From the cell containing the given text, extract its center point as (X, Y) coordinate. 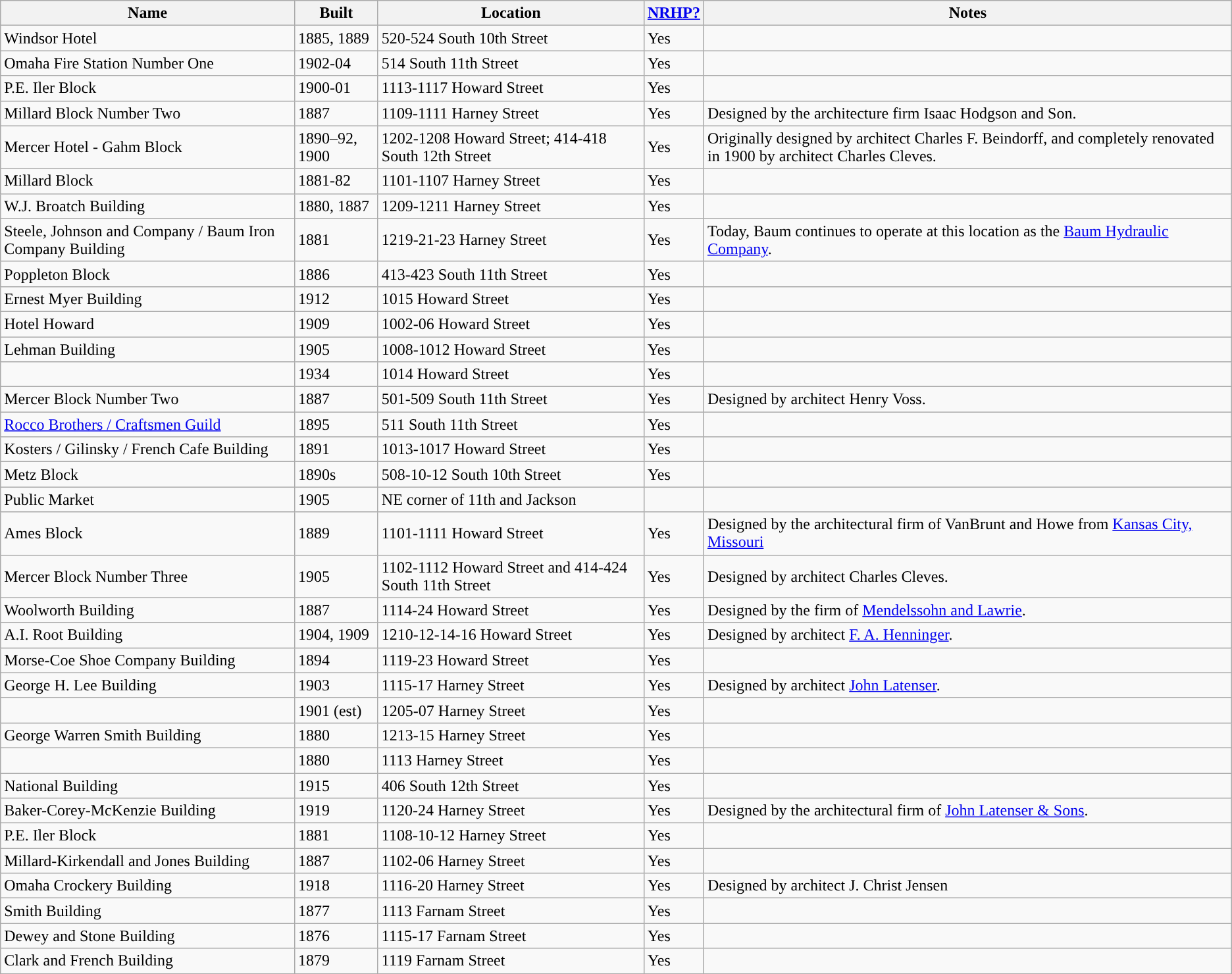
W.J. Broatch Building (147, 206)
501-509 South 11th Street (511, 399)
Steele, Johnson and Company / Baum Iron Company Building (147, 240)
Omaha Fire Station Number One (147, 63)
514 South 11th Street (511, 63)
Millard-Kirkendall and Jones Building (147, 861)
406 South 12th Street (511, 785)
1015 Howard Street (511, 299)
1902-04 (336, 63)
1891 (336, 449)
1109-1111 Harney Street (511, 113)
George H. Lee Building (147, 685)
1102-06 Harney Street (511, 861)
1119-23 Howard Street (511, 660)
Omaha Crockery Building (147, 886)
1115-17 Farnam Street (511, 936)
Clark and French Building (147, 961)
1890s (336, 474)
520-524 South 10th Street (511, 38)
1879 (336, 961)
Ames Block (147, 533)
1934 (336, 374)
511 South 11th Street (511, 424)
1895 (336, 424)
1102-1112 Howard Street and 414-424 South 11th Street (511, 577)
Designed by the architectural firm of John Latenser & Sons. (967, 811)
Name (147, 13)
1002-06 Howard Street (511, 324)
A.I. Root Building (147, 635)
Designed by architect Charles Cleves. (967, 577)
1101-1107 Harney Street (511, 181)
Metz Block (147, 474)
1885, 1889 (336, 38)
1900-01 (336, 88)
Location (511, 13)
1903 (336, 685)
1210-12-14-16 Howard Street (511, 635)
Designed by architect John Latenser. (967, 685)
Windsor Hotel (147, 38)
413-423 South 11th Street (511, 274)
1115-17 Harney Street (511, 685)
George Warren Smith Building (147, 735)
Public Market (147, 500)
Dewey and Stone Building (147, 936)
1904, 1909 (336, 635)
Millard Block (147, 181)
Designed by the firm of Mendelssohn and Lawrie. (967, 610)
1880, 1887 (336, 206)
1114-24 Howard Street (511, 610)
NE corner of 11th and Jackson (511, 500)
1890–92, 1900 (336, 147)
1013-1017 Howard Street (511, 449)
1008-1012 Howard Street (511, 349)
1918 (336, 886)
1876 (336, 936)
Kosters / Gilinsky / French Cafe Building (147, 449)
Lehman Building (147, 349)
1901 (est) (336, 710)
1205-07 Harney Street (511, 710)
Millard Block Number Two (147, 113)
Woolworth Building (147, 610)
1101-1111 Howard Street (511, 533)
508-10-12 South 10th Street (511, 474)
Designed by architect J. Christ Jensen (967, 886)
Designed by architect F. A. Henninger. (967, 635)
1119 Farnam Street (511, 961)
Built (336, 13)
Morse-Coe Shoe Company Building (147, 660)
Designed by the architecture firm Isaac Hodgson and Son. (967, 113)
Designed by architect Henry Voss. (967, 399)
1209-1211 Harney Street (511, 206)
Hotel Howard (147, 324)
Mercer Hotel - Gahm Block (147, 147)
1889 (336, 533)
Originally designed by architect Charles F. Beindorff, and completely renovated in 1900 by architect Charles Cleves. (967, 147)
1877 (336, 911)
National Building (147, 785)
1202-1208 Howard Street; 414-418 South 12th Street (511, 147)
1886 (336, 274)
Mercer Block Number Two (147, 399)
NRHP? (674, 13)
1919 (336, 811)
Designed by the architectural firm of VanBrunt and Howe from Kansas City, Missouri (967, 533)
Rocco Brothers / Craftsmen Guild (147, 424)
1912 (336, 299)
Baker-Corey-McKenzie Building (147, 811)
Smith Building (147, 911)
Notes (967, 13)
1894 (336, 660)
1113 Harney Street (511, 760)
1120-24 Harney Street (511, 811)
Mercer Block Number Three (147, 577)
1219-21-23 Harney Street (511, 240)
1909 (336, 324)
1881-82 (336, 181)
1915 (336, 785)
1113 Farnam Street (511, 911)
Ernest Myer Building (147, 299)
1014 Howard Street (511, 374)
Poppleton Block (147, 274)
1213-15 Harney Street (511, 735)
Today, Baum continues to operate at this location as the Baum Hydraulic Company. (967, 240)
1116-20 Harney Street (511, 886)
1108-10-12 Harney Street (511, 836)
1113-1117 Howard Street (511, 88)
